From the cell containing the given text, extract its center point as (x, y) coordinate. 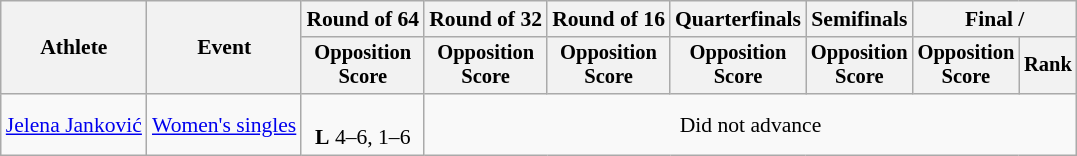
Round of 16 (608, 19)
Quarterfinals (738, 19)
Athlete (74, 48)
Women's singles (224, 124)
Semifinals (860, 19)
Round of 32 (486, 19)
Rank (1048, 66)
Did not advance (750, 124)
Jelena Janković (74, 124)
L 4–6, 1–6 (362, 124)
Final / (995, 19)
Round of 64 (362, 19)
Event (224, 48)
